Find where the given text appears and provide that cell's center as (X, Y) coordinate. 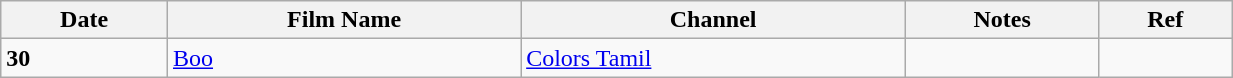
Boo (344, 58)
Channel (714, 20)
Film Name (344, 20)
Notes (1002, 20)
Colors Tamil (714, 58)
30 (84, 58)
Ref (1166, 20)
Date (84, 20)
